Identify which cell holds the provided text, then report its [X, Y] central coordinate. 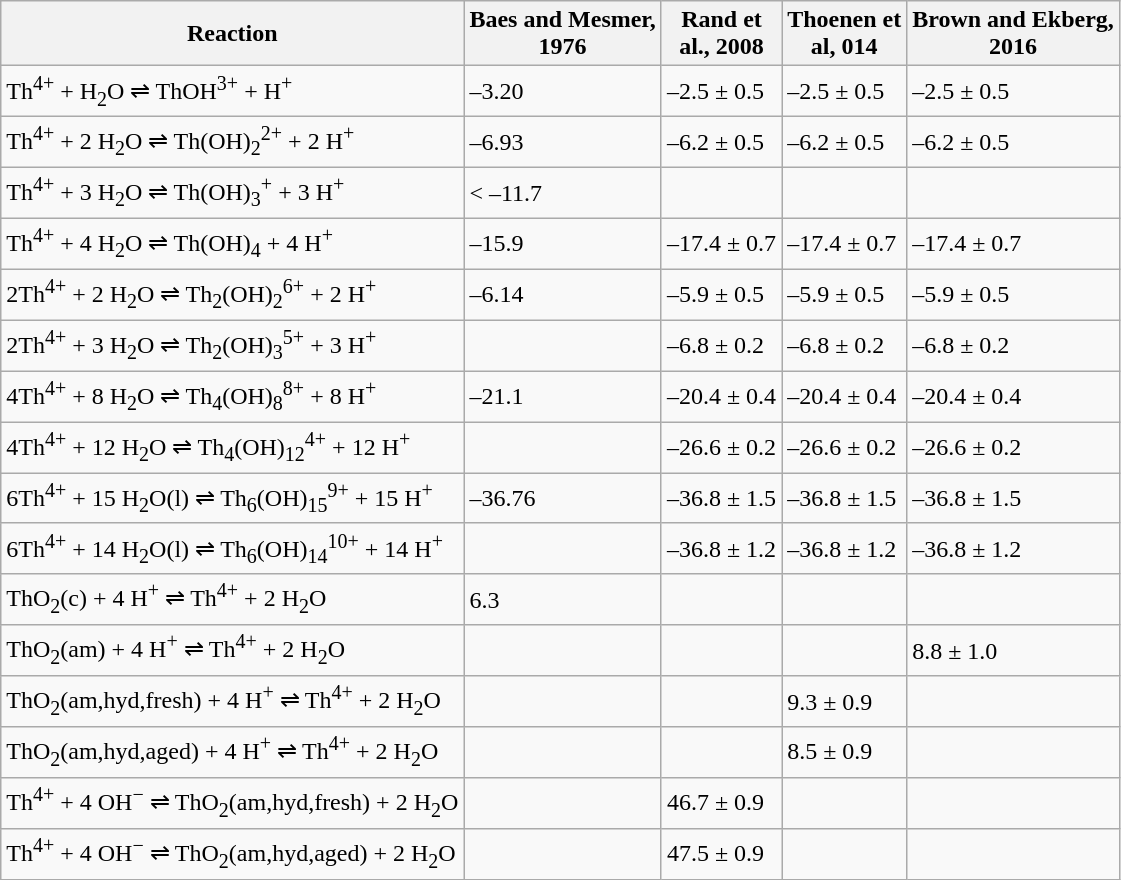
Th4+ + 4 OH− ⇌ ThO2(am,hyd,fresh) + 2 H2O [232, 804]
4Th4+ + 12 H2O ⇌ Th4(OH)124+ + 12 H+ [232, 448]
Th4+ + H2O ⇌ ThOH3+ + H+ [232, 92]
–36.76 [563, 498]
Thoenen etal, 014 [844, 34]
6.3 [563, 600]
–21.1 [563, 396]
Reaction [232, 34]
–6.93 [563, 142]
Th4+ + 4 OH− ⇌ ThO2(am,hyd,aged) + 2 H2O [232, 854]
–6.14 [563, 294]
Th4+ + 2 H2O ⇌ Th(OH)22+ + 2 H+ [232, 142]
Baes and Mesmer,1976 [563, 34]
8.8 ± 1.0 [1014, 650]
4Th4+ + 8 H2O ⇌ Th4(OH)88+ + 8 H+ [232, 396]
ThO2(c) + 4 H+ ⇌ Th4+ + 2 H2O [232, 600]
47.5 ± 0.9 [721, 854]
ThO2(am) + 4 H+ ⇌ Th4+ + 2 H2O [232, 650]
< –11.7 [563, 192]
2Th4+ + 3 H2O ⇌ Th2(OH)35+ + 3 H+ [232, 346]
2Th4+ + 2 H2O ⇌ Th2(OH)26+ + 2 H+ [232, 294]
46.7 ± 0.9 [721, 804]
ThO2(am,hyd,fresh) + 4 H+ ⇌ Th4+ + 2 H2O [232, 702]
ThO2(am,hyd,aged) + 4 H+ ⇌ Th4+ + 2 H2O [232, 752]
8.5 ± 0.9 [844, 752]
–15.9 [563, 244]
6Th4+ + 15 H2O(l) ⇌ Th6(OH)159+ + 15 H+ [232, 498]
6Th4+ + 14 H2O(l) ⇌ Th6(OH)1410+ + 14 H+ [232, 548]
Th4+ + 3 H2O ⇌ Th(OH)3+ + 3 H+ [232, 192]
Th4+ + 4 H2O ⇌ Th(OH)4 + 4 H+ [232, 244]
Rand etal., 2008 [721, 34]
9.3 ± 0.9 [844, 702]
–3.20 [563, 92]
Brown and Ekberg,2016 [1014, 34]
